Scan for the cell matching the given text and deliver its [x, y] coordinate at center. 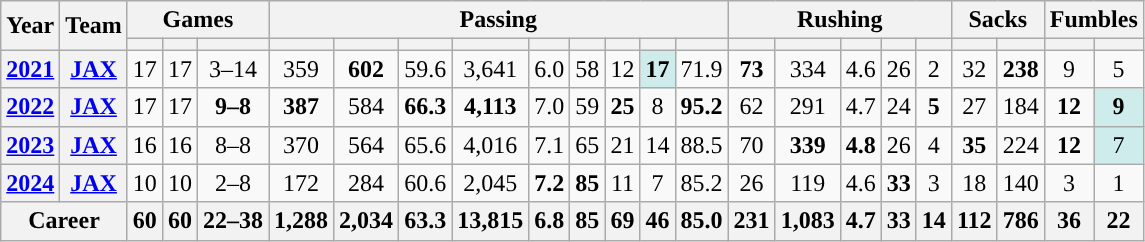
13,815 [490, 221]
22 [1119, 221]
Year [30, 26]
24 [898, 107]
Rushing [840, 20]
59.6 [426, 69]
69 [622, 221]
85.2 [702, 183]
291 [808, 107]
Career [64, 221]
7.2 [550, 183]
65 [588, 145]
32 [974, 69]
71.9 [702, 69]
3–14 [232, 69]
284 [366, 183]
70 [752, 145]
22–38 [232, 221]
Games [198, 20]
4.8 [860, 145]
63.3 [426, 221]
3,641 [490, 69]
2023 [30, 145]
1 [1119, 183]
4,113 [490, 107]
35 [974, 145]
334 [808, 69]
140 [1020, 183]
564 [366, 145]
112 [974, 221]
119 [808, 183]
231 [752, 221]
2022 [30, 107]
2–8 [232, 183]
27 [974, 107]
8 [658, 107]
25 [622, 107]
7.0 [550, 107]
21 [622, 145]
11 [622, 183]
2 [934, 69]
73 [752, 69]
8–8 [232, 145]
9–8 [232, 107]
1,288 [302, 221]
2,045 [490, 183]
184 [1020, 107]
4 [934, 145]
2024 [30, 183]
387 [302, 107]
172 [302, 183]
88.5 [702, 145]
6.8 [550, 221]
786 [1020, 221]
6.0 [550, 69]
224 [1020, 145]
65.6 [426, 145]
60.6 [426, 183]
Passing [499, 20]
59 [588, 107]
Team [94, 26]
359 [302, 69]
584 [366, 107]
Fumbles [1094, 20]
Sacks [998, 20]
238 [1020, 69]
36 [1069, 221]
95.2 [702, 107]
602 [366, 69]
58 [588, 69]
339 [808, 145]
62 [752, 107]
370 [302, 145]
85.0 [702, 221]
2021 [30, 69]
4,016 [490, 145]
2,034 [366, 221]
1,083 [808, 221]
66.3 [426, 107]
46 [658, 221]
7.1 [550, 145]
18 [974, 183]
